Output the (x, y) coordinate of the center of the cell containing the given text.  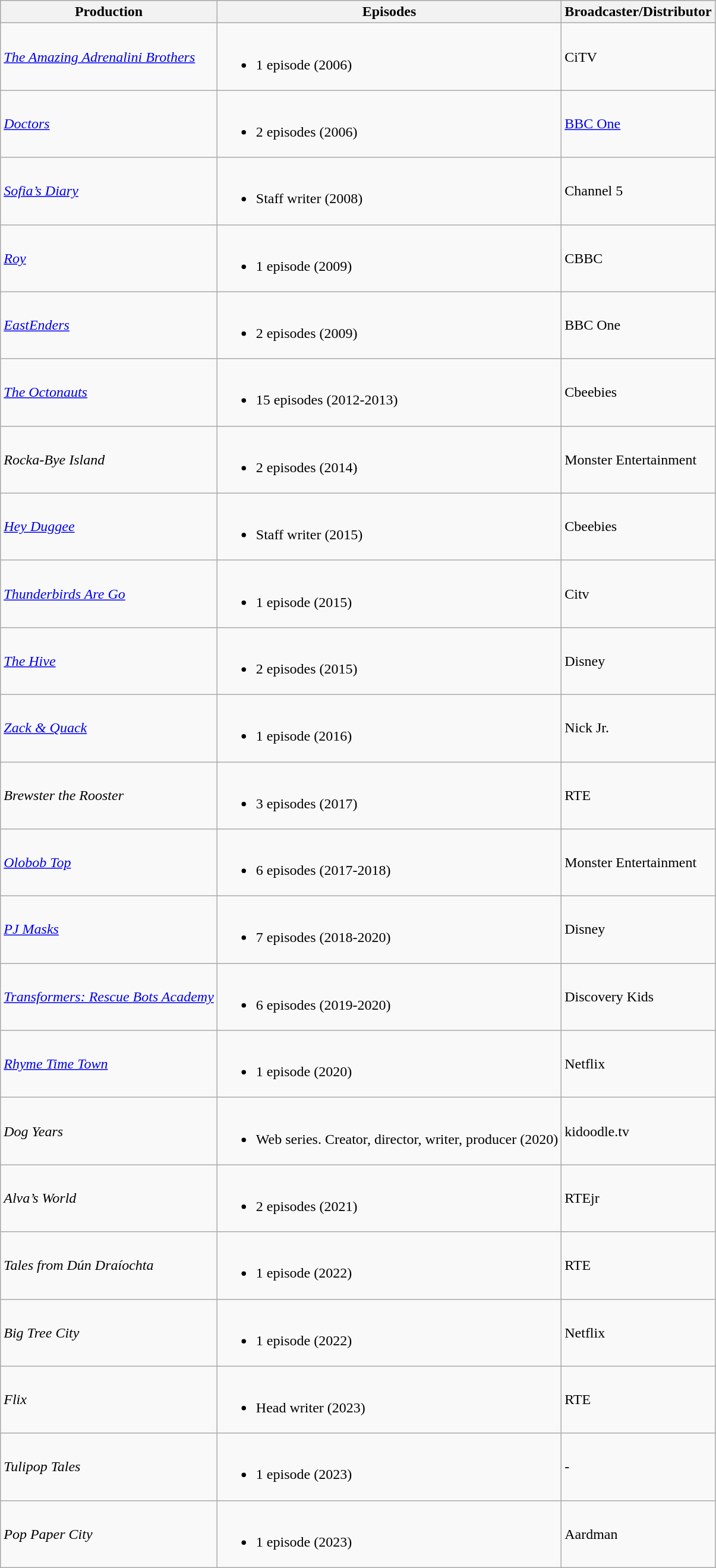
Zack & Quack (109, 728)
1 episode (2015) (389, 594)
Brewster the Rooster (109, 795)
2 episodes (2009) (389, 325)
Staff writer (2008) (389, 191)
Hey Duggee (109, 526)
EastEnders (109, 325)
PJ Masks (109, 930)
Sofia’s Diary (109, 191)
Staff writer (2015) (389, 526)
1 episode (2020) (389, 1064)
15 episodes (2012-2013) (389, 392)
1 episode (2006) (389, 57)
Web series. Creator, director, writer, producer (2020) (389, 1131)
CiTV (638, 57)
Transformers: Rescue Bots Academy (109, 997)
Pop Paper City (109, 1534)
2 episodes (2015) (389, 660)
kidoodle.tv (638, 1131)
Aardman (638, 1534)
Citv (638, 594)
Doctors (109, 124)
3 episodes (2017) (389, 795)
Thunderbirds Are Go (109, 594)
- (638, 1467)
2 episodes (2021) (389, 1199)
Discovery Kids (638, 997)
Roy (109, 258)
RTEjr (638, 1199)
Dog Years (109, 1131)
Episodes (389, 12)
6 episodes (2017-2018) (389, 862)
Tulipop Tales (109, 1467)
Flix (109, 1399)
Head writer (2023) (389, 1399)
2 episodes (2006) (389, 124)
Rocka-Bye Island (109, 460)
The Octonauts (109, 392)
1 episode (2009) (389, 258)
Olobob Top (109, 862)
The Amazing Adrenalini Brothers (109, 57)
Channel 5 (638, 191)
Nick Jr. (638, 728)
Alva’s World (109, 1199)
7 episodes (2018-2020) (389, 930)
Production (109, 12)
6 episodes (2019-2020) (389, 997)
CBBC (638, 258)
Big Tree City (109, 1333)
Rhyme Time Town (109, 1064)
The Hive (109, 660)
Tales from Dún Draíochta (109, 1265)
Broadcaster/Distributor (638, 12)
2 episodes (2014) (389, 460)
1 episode (2016) (389, 728)
